Detect which cell encompasses the target text, then output its [x, y] center coordinate. 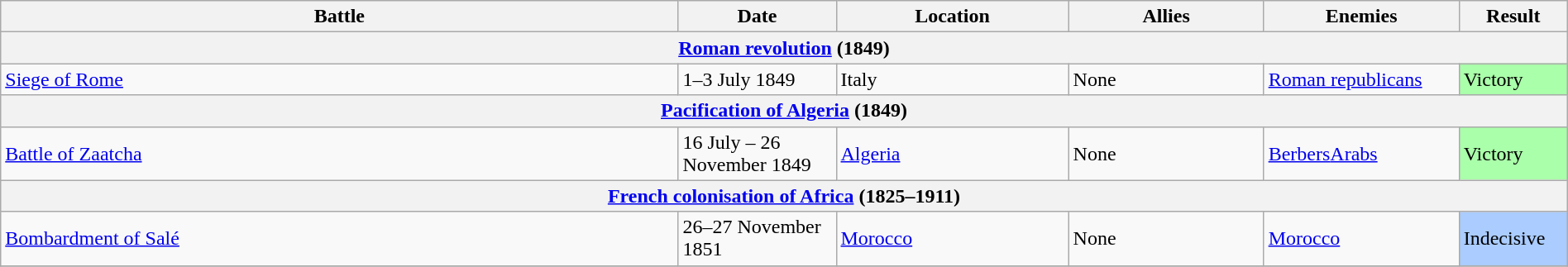
1–3 July 1849 [758, 79]
Location [953, 17]
Roman revolution (1849) [784, 48]
16 July – 26 November 1849 [758, 154]
Algeria [953, 154]
Italy [953, 79]
Indecisive [1513, 238]
Battle of Zaatcha [339, 154]
BerbersArabs [1361, 154]
Siege of Rome [339, 79]
Roman republicans [1361, 79]
Enemies [1361, 17]
French colonisation of Africa (1825–1911) [784, 196]
Allies [1166, 17]
Bombardment of Salé [339, 238]
Date [758, 17]
Result [1513, 17]
26–27 November 1851 [758, 238]
Pacification of Algeria (1849) [784, 111]
Battle [339, 17]
